Pinpoint the cell where the given text exists, returning its [X, Y] midpoint coordinate. 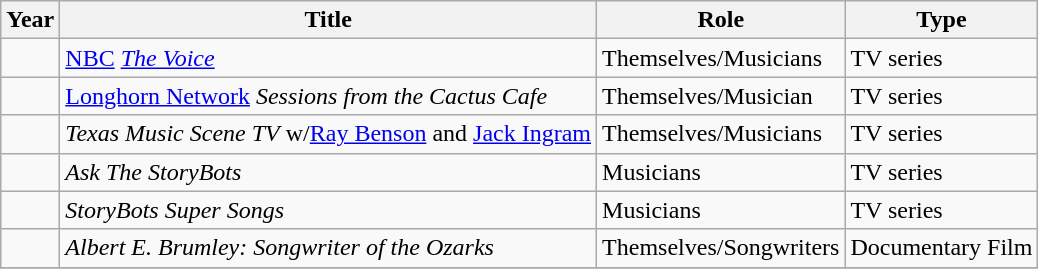
Role [721, 20]
StoryBots Super Songs [328, 210]
Title [328, 20]
Themselves/Songwriters [721, 248]
NBC The Voice [328, 58]
Texas Music Scene TV w/Ray Benson and Jack Ingram [328, 134]
Type [942, 20]
Albert E. Brumley: Songwriter of the Ozarks [328, 248]
Themselves/Musician [721, 96]
Longhorn Network Sessions from the Cactus Cafe [328, 96]
Documentary Film [942, 248]
Ask The StoryBots [328, 172]
Year [30, 20]
